Pinpoint the cell where the given text exists, returning its (X, Y) midpoint coordinate. 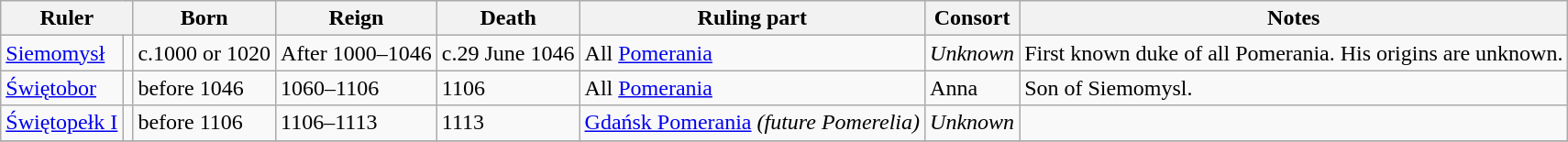
Notes (1294, 18)
Ruler (67, 18)
After 1000–1046 (357, 53)
Son of Siemomysl. (1294, 88)
1106 (508, 88)
Born (204, 18)
Ruling part (752, 18)
c.1000 or 1020 (204, 53)
before 1046 (204, 88)
1113 (508, 123)
Death (508, 18)
Świętopełk I (62, 123)
before 1106 (204, 123)
Consort (972, 18)
First known duke of all Pomerania. His origins are unknown. (1294, 53)
Gdańsk Pomerania (future Pomerelia) (752, 123)
Siemomysł (62, 53)
Anna (972, 88)
Świętobor (62, 88)
1060–1106 (357, 88)
Reign (357, 18)
1106–1113 (357, 123)
c.29 June 1046 (508, 53)
